Provide the (X, Y) coordinate of the cell's center where the given text is located.  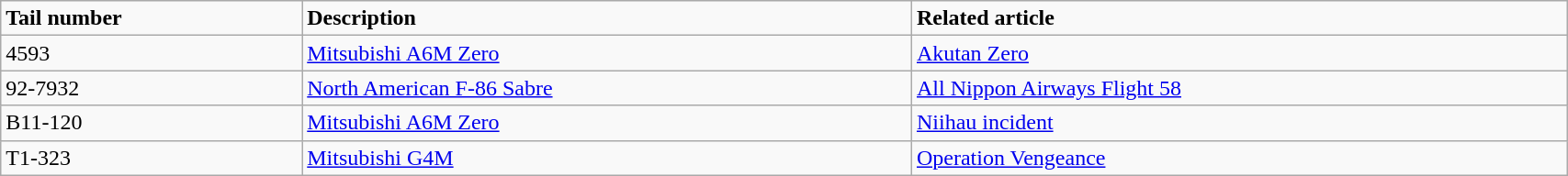
Niihau incident (1238, 123)
Tail number (152, 18)
Akutan Zero (1238, 53)
Operation Vengeance (1238, 158)
B11-120 (152, 123)
Mitsubishi G4M (607, 158)
Related article (1238, 18)
All Nippon Airways Flight 58 (1238, 88)
Description (607, 18)
North American F-86 Sabre (607, 88)
T1-323 (152, 158)
92-7932 (152, 88)
4593 (152, 53)
